From the cell containing the given text, extract its center point as (x, y) coordinate. 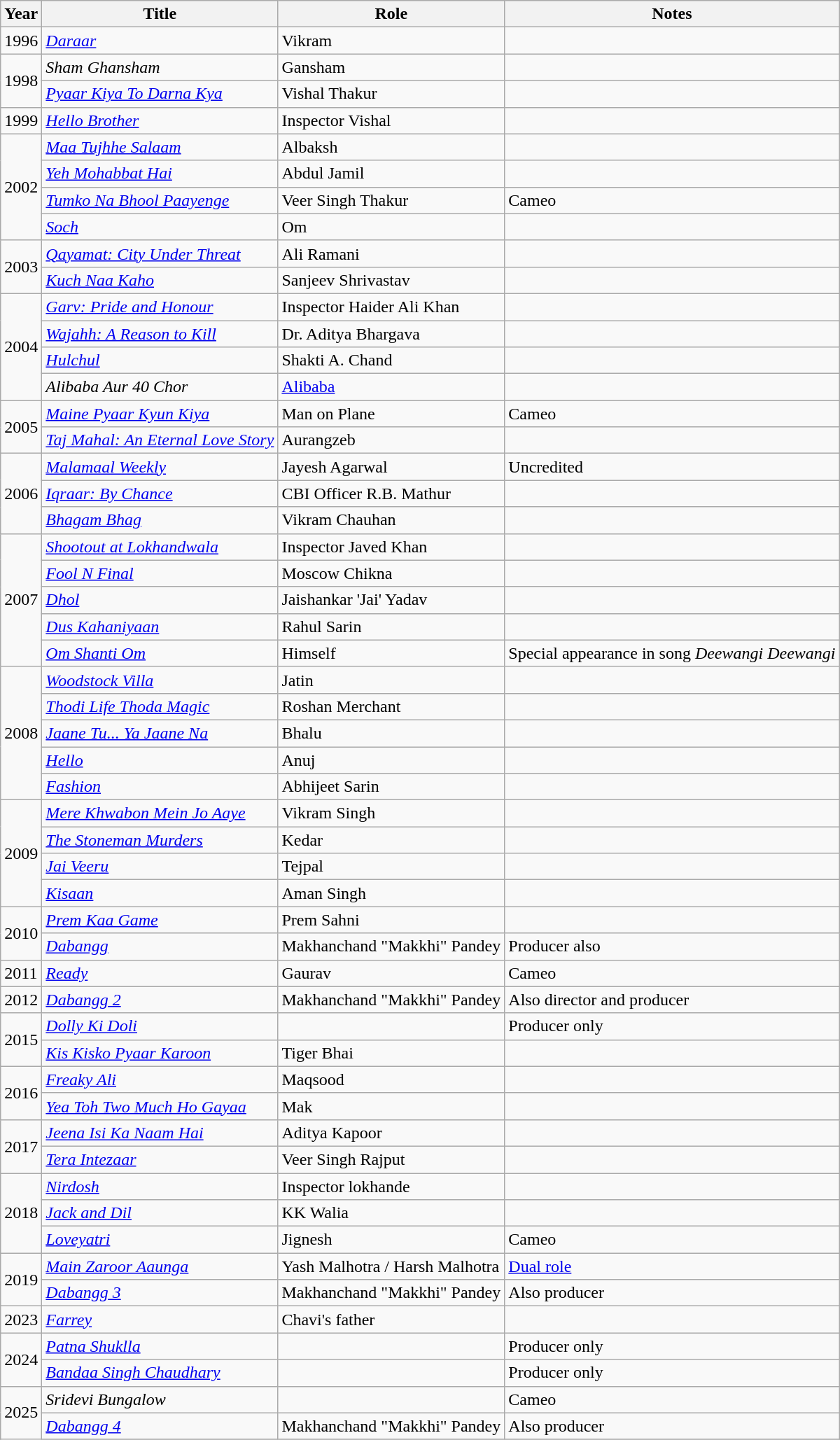
Dabangg 3 (160, 1293)
Also director and producer (672, 1000)
Nirdosh (160, 1187)
Prem Sahni (391, 920)
2003 (21, 267)
KK Walia (391, 1213)
2025 (21, 1413)
Sanjeev Shrivastav (391, 280)
The Stoneman Murders (160, 840)
Himself (391, 653)
2019 (21, 1280)
Maqsood (391, 1079)
Inspector Vishal (391, 120)
Dus Kahaniyaan (160, 627)
Jaishankar 'Jai' Yadav (391, 600)
Tiger Bhai (391, 1053)
2012 (21, 1000)
Dabangg (160, 946)
Inspector lokhande (391, 1187)
Role (391, 14)
Soch (160, 227)
Man on Plane (391, 414)
Freaky Ali (160, 1079)
Gansham (391, 67)
Vikram Singh (391, 813)
Sridevi Bungalow (160, 1399)
Rahul Sarin (391, 627)
Moscow Chikna (391, 573)
Dabangg 2 (160, 1000)
1999 (21, 120)
Maine Pyaar Kyun Kiya (160, 414)
Jeena Isi Ka Naam Hai (160, 1133)
Anuj (391, 760)
Abhijeet Sarin (391, 787)
Yash Malhotra / Harsh Malhotra (391, 1266)
Om Shanti Om (160, 653)
Veer Singh Thakur (391, 200)
Dhol (160, 600)
Bhalu (391, 733)
Veer Singh Rajput (391, 1159)
Fool N Final (160, 573)
Hulchul (160, 361)
Yea Toh Two Much Ho Gayaa (160, 1106)
Dual role (672, 1266)
Mak (391, 1106)
2002 (21, 187)
Year (21, 14)
Tejpal (391, 867)
Bhagam Bhag (160, 520)
2015 (21, 1040)
Malamaal Weekly (160, 467)
Kuch Naa Kaho (160, 280)
Sham Ghansham (160, 67)
Jignesh (391, 1240)
Main Zaroor Aaunga (160, 1266)
Yeh Mohabbat Hai (160, 174)
2007 (21, 600)
1996 (21, 41)
Vikram (391, 41)
2005 (21, 427)
Jai Veeru (160, 867)
Qayamat: City Under Threat (160, 253)
Maa Tujhhe Salaam (160, 147)
Albaksh (391, 147)
Chavi's father (391, 1320)
Producer also (672, 946)
Mere Khwabon Mein Jo Aaye (160, 813)
2004 (21, 347)
Prem Kaa Game (160, 920)
Roshan Merchant (391, 706)
Iqraar: By Chance (160, 494)
Loveyatri (160, 1240)
Title (160, 14)
Vishal Thakur (391, 94)
Fashion (160, 787)
Alibaba Aur 40 Chor (160, 387)
2011 (21, 973)
Om (391, 227)
Taj Mahal: An Eternal Love Story (160, 440)
Jayesh Agarwal (391, 467)
Tumko Na Bhool Paayenge (160, 200)
Pyaar Kiya To Darna Kya (160, 94)
Ali Ramani (391, 253)
2018 (21, 1213)
2017 (21, 1146)
Dr. Aditya Bhargava (391, 334)
2009 (21, 853)
Vikram Chauhan (391, 520)
Dabangg 4 (160, 1426)
Ready (160, 973)
Kis Kisko Pyaar Karoon (160, 1053)
2024 (21, 1359)
2006 (21, 494)
1998 (21, 81)
Hello (160, 760)
Thodi Life Thoda Magic (160, 706)
2016 (21, 1093)
Inspector Haider Ali Khan (391, 307)
2023 (21, 1320)
Abdul Jamil (391, 174)
Jatin (391, 680)
2008 (21, 733)
Jaane Tu... Ya Jaane Na (160, 733)
Jack and Dil (160, 1213)
Daraar (160, 41)
Woodstock Villa (160, 680)
Bandaa Singh Chaudhary (160, 1373)
Tera Intezaar (160, 1159)
Gaurav (391, 973)
Aditya Kapoor (391, 1133)
Shakti A. Chand (391, 361)
Wajahh: A Reason to Kill (160, 334)
Garv: Pride and Honour (160, 307)
2010 (21, 933)
Alibaba (391, 387)
Inspector Javed Khan (391, 547)
Patna Shuklla (160, 1346)
Aurangzeb (391, 440)
Hello Brother (160, 120)
Aman Singh (391, 893)
Kedar (391, 840)
Kisaan (160, 893)
Notes (672, 14)
Dolly Ki Doli (160, 1026)
CBI Officer R.B. Mathur (391, 494)
Farrey (160, 1320)
Uncredited (672, 467)
Special appearance in song Deewangi Deewangi (672, 653)
Shootout at Lokhandwala (160, 547)
